Output the (X, Y) coordinate of the center of the cell containing the given text.  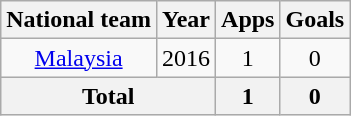
Year (186, 20)
Total (108, 96)
2016 (186, 58)
Malaysia (79, 58)
Apps (248, 20)
National team (79, 20)
Goals (315, 20)
